From the cell containing the given text, extract its center point as (X, Y) coordinate. 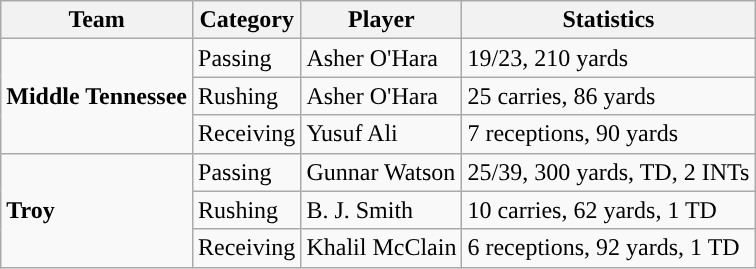
Statistics (608, 20)
Gunnar Watson (382, 172)
B. J. Smith (382, 210)
Troy (97, 210)
25 carries, 86 yards (608, 96)
Khalil McClain (382, 248)
Category (247, 20)
19/23, 210 yards (608, 58)
7 receptions, 90 yards (608, 134)
25/39, 300 yards, TD, 2 INTs (608, 172)
6 receptions, 92 yards, 1 TD (608, 248)
Team (97, 20)
Yusuf Ali (382, 134)
Player (382, 20)
10 carries, 62 yards, 1 TD (608, 210)
Middle Tennessee (97, 96)
